Pinpoint the cell where the given text exists, returning its (X, Y) midpoint coordinate. 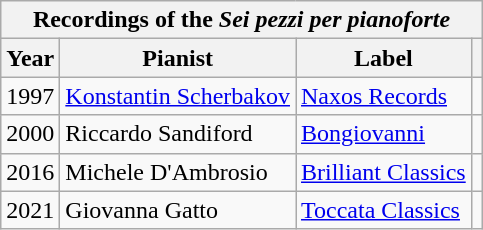
Bongiovanni (384, 134)
Pianist (178, 58)
Recordings of the Sei pezzi per pianoforte (242, 20)
2016 (30, 172)
Year (30, 58)
Toccata Classics (384, 210)
Konstantin Scherbakov (178, 96)
Michele D'Ambrosio (178, 172)
Brilliant Classics (384, 172)
Naxos Records (384, 96)
Label (384, 58)
1997 (30, 96)
2021 (30, 210)
2000 (30, 134)
Riccardo Sandiford (178, 134)
Giovanna Gatto (178, 210)
